Provide the (x, y) coordinate of the cell's center where the given text is located.  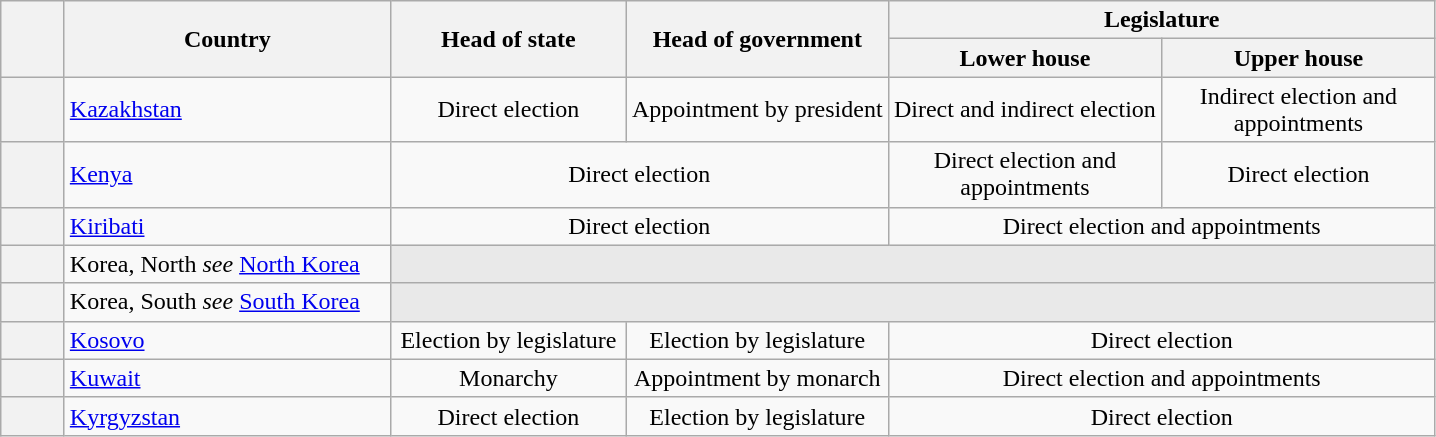
Korea, North see North Korea (227, 264)
Korea, South see South Korea (227, 302)
Indirect election and appointments (1299, 110)
Legislature (1162, 20)
Kiribati (227, 226)
Kuwait (227, 378)
Kazakhstan (227, 110)
Kyrgyzstan (227, 416)
Head of government (757, 39)
Upper house (1299, 58)
Appointment by monarch (757, 378)
Kosovo (227, 340)
Monarchy (508, 378)
Head of state (508, 39)
Kenya (227, 174)
Appointment by president (757, 110)
Lower house (1025, 58)
Country (227, 39)
Direct and indirect election (1025, 110)
